Determine the [X, Y] coordinate at the center of the cell enclosing the given text.  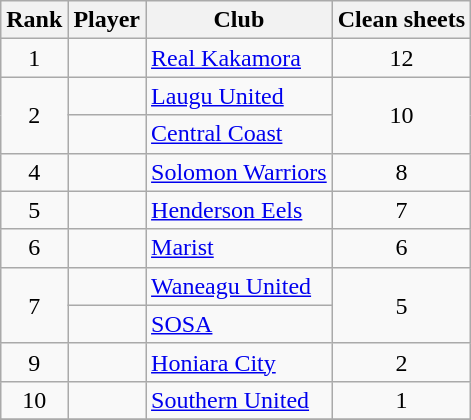
Solomon Warriors [240, 172]
SOSA [240, 324]
Rank [34, 20]
12 [401, 58]
Southern United [240, 400]
Clean sheets [401, 20]
Honiara City [240, 362]
4 [34, 172]
Player [107, 20]
8 [401, 172]
Marist [240, 248]
Real Kakamora [240, 58]
Waneagu United [240, 286]
9 [34, 362]
Club [240, 20]
Henderson Eels [240, 210]
Central Coast [240, 134]
Laugu United [240, 96]
